Scan for the cell matching the given text and deliver its [X, Y] coordinate at center. 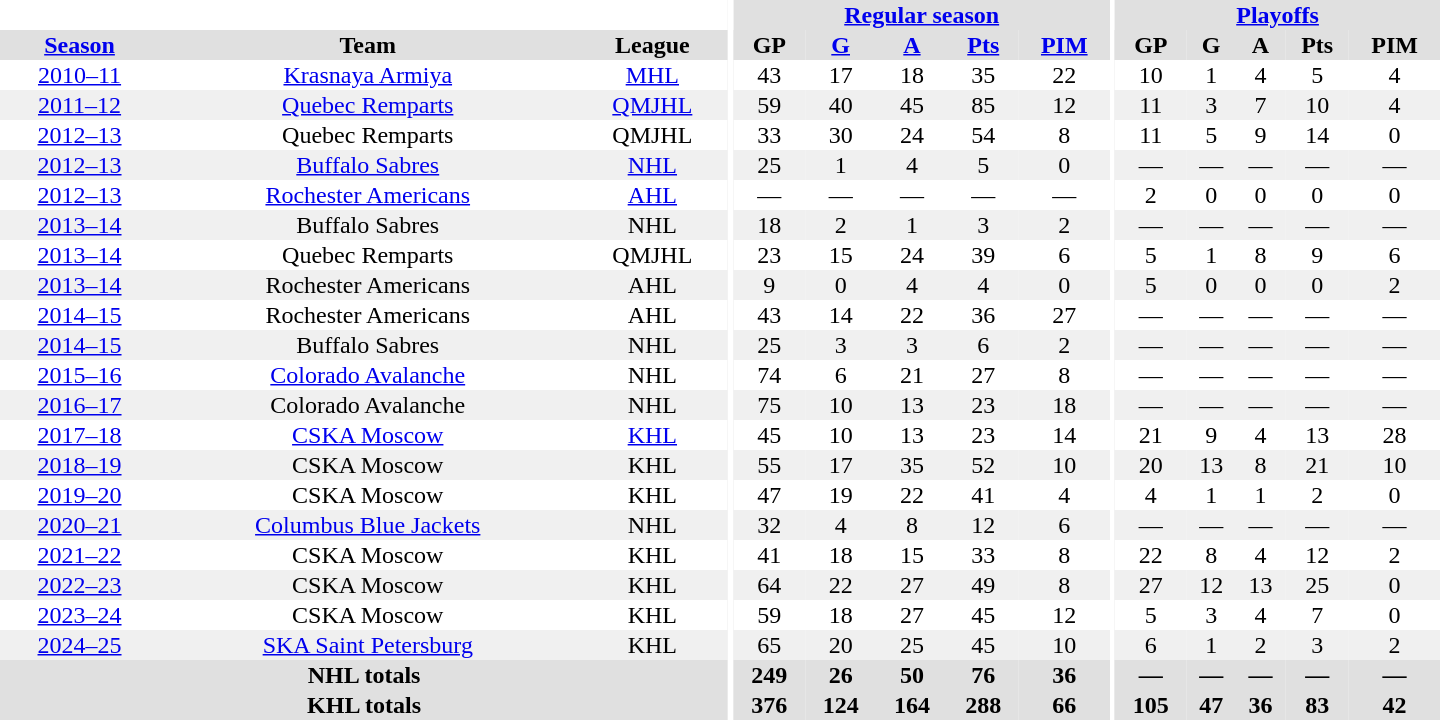
249 [770, 675]
52 [984, 465]
2017–18 [80, 435]
164 [912, 705]
66 [1064, 705]
2022–23 [80, 585]
Season [80, 45]
League [652, 45]
2016–17 [80, 405]
85 [984, 105]
50 [912, 675]
KHL totals [364, 705]
30 [840, 135]
2010–11 [80, 75]
64 [770, 585]
32 [770, 525]
19 [840, 495]
2015–16 [80, 375]
55 [770, 465]
26 [840, 675]
39 [984, 255]
MHL [652, 75]
288 [984, 705]
65 [770, 645]
2023–24 [80, 615]
2021–22 [80, 555]
Team [368, 45]
105 [1150, 705]
376 [770, 705]
74 [770, 375]
2018–19 [80, 465]
2024–25 [80, 645]
76 [984, 675]
Columbus Blue Jackets [368, 525]
40 [840, 105]
SKA Saint Petersburg [368, 645]
83 [1317, 705]
2020–21 [80, 525]
28 [1394, 435]
NHL totals [364, 675]
2019–20 [80, 495]
75 [770, 405]
Krasnaya Armiya [368, 75]
54 [984, 135]
124 [840, 705]
Playoffs [1278, 15]
49 [984, 585]
2011–12 [80, 105]
42 [1394, 705]
Regular season [922, 15]
